Detect which cell encompasses the target text, then output its [X, Y] center coordinate. 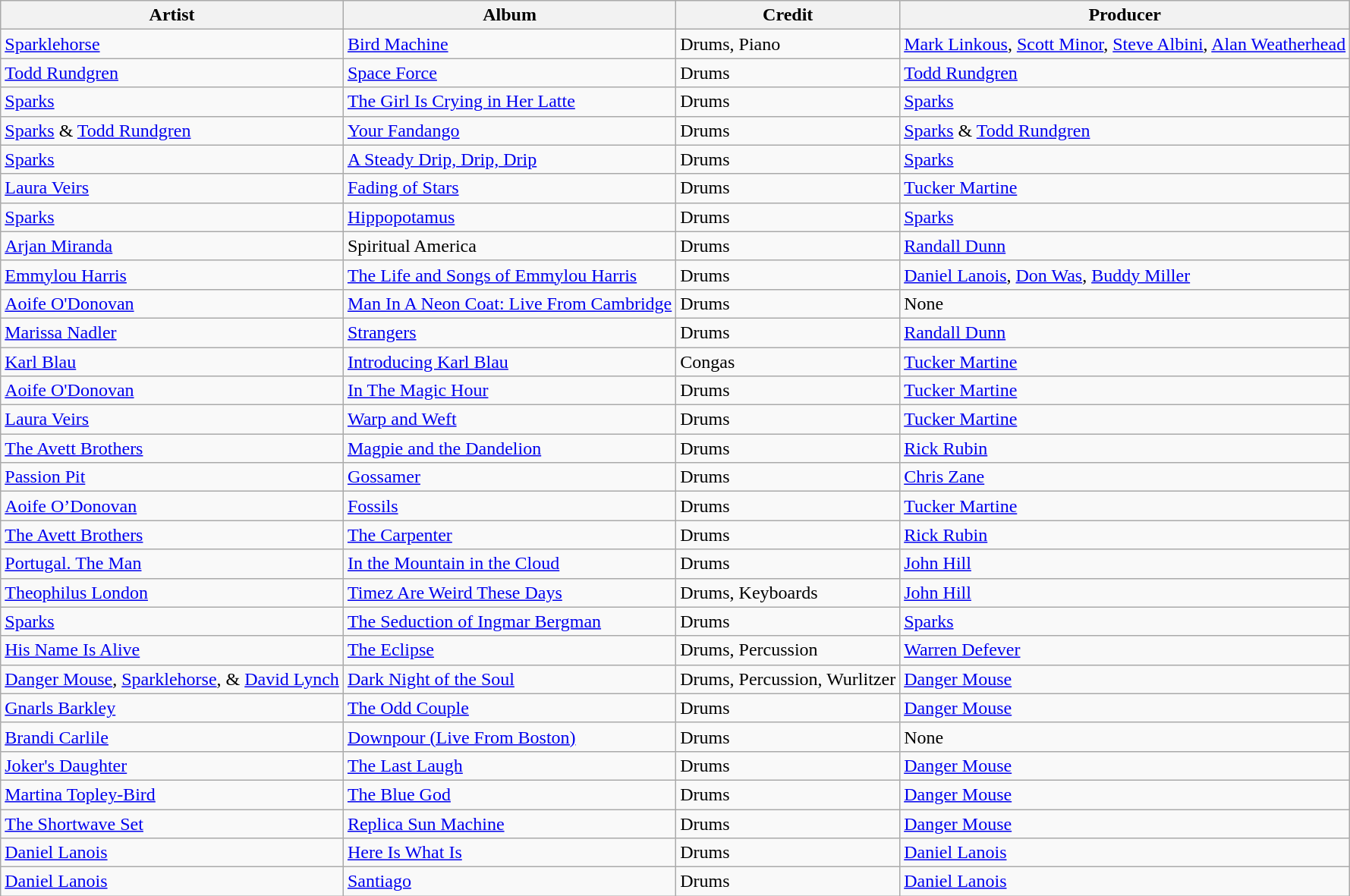
The Shortwave Set [172, 823]
Artist [172, 15]
Daniel Lanois, Don Was, Buddy Miller [1125, 275]
Warp and Weft [509, 420]
Warren Defever [1125, 650]
A Steady Drip, Drip, Drip [509, 159]
Credit [788, 15]
Portugal. The Man [172, 564]
Drums, Keyboards [788, 593]
Martina Topley-Bird [172, 794]
Strangers [509, 332]
Downpour (Live From Boston) [509, 737]
The Carpenter [509, 535]
Mark Linkous, Scott Minor, Steve Albini, Alan Weatherhead [1125, 44]
Space Force [509, 73]
Emmylou Harris [172, 275]
Gossamer [509, 477]
Man In A Neon Coat: Live From Cambridge [509, 303]
Hippopotamus [509, 217]
Drums, Percussion [788, 650]
Santiago [509, 882]
Arjan Miranda [172, 246]
His Name Is Alive [172, 650]
The Life and Songs of Emmylou Harris [509, 275]
Introducing Karl Blau [509, 362]
Karl Blau [172, 362]
In the Mountain in the Cloud [509, 564]
Theophilus London [172, 593]
Fossils [509, 506]
The Girl Is Crying in Her Latte [509, 102]
The Blue God [509, 794]
Drums, Piano [788, 44]
Congas [788, 362]
The Odd Couple [509, 708]
Magpie and the Dandelion [509, 448]
Drums, Percussion, Wurlitzer [788, 679]
Bird Machine [509, 44]
Gnarls Barkley [172, 708]
Marissa Nadler [172, 332]
Replica Sun Machine [509, 823]
Fading of Stars [509, 188]
Sparklehorse [172, 44]
In The Magic Hour [509, 391]
Brandi Carlile [172, 737]
Spiritual America [509, 246]
The Seduction of Ingmar Bergman [509, 621]
Here Is What Is [509, 853]
Album [509, 15]
The Last Laugh [509, 766]
The Eclipse [509, 650]
Danger Mouse, Sparklehorse, & David Lynch [172, 679]
Passion Pit [172, 477]
Joker's Daughter [172, 766]
Chris Zane [1125, 477]
Your Fandango [509, 130]
Producer [1125, 15]
Dark Night of the Soul [509, 679]
Aoife O’Donovan [172, 506]
Timez Are Weird These Days [509, 593]
